Provide the (x, y) coordinate of the cell's center where the given text is located.  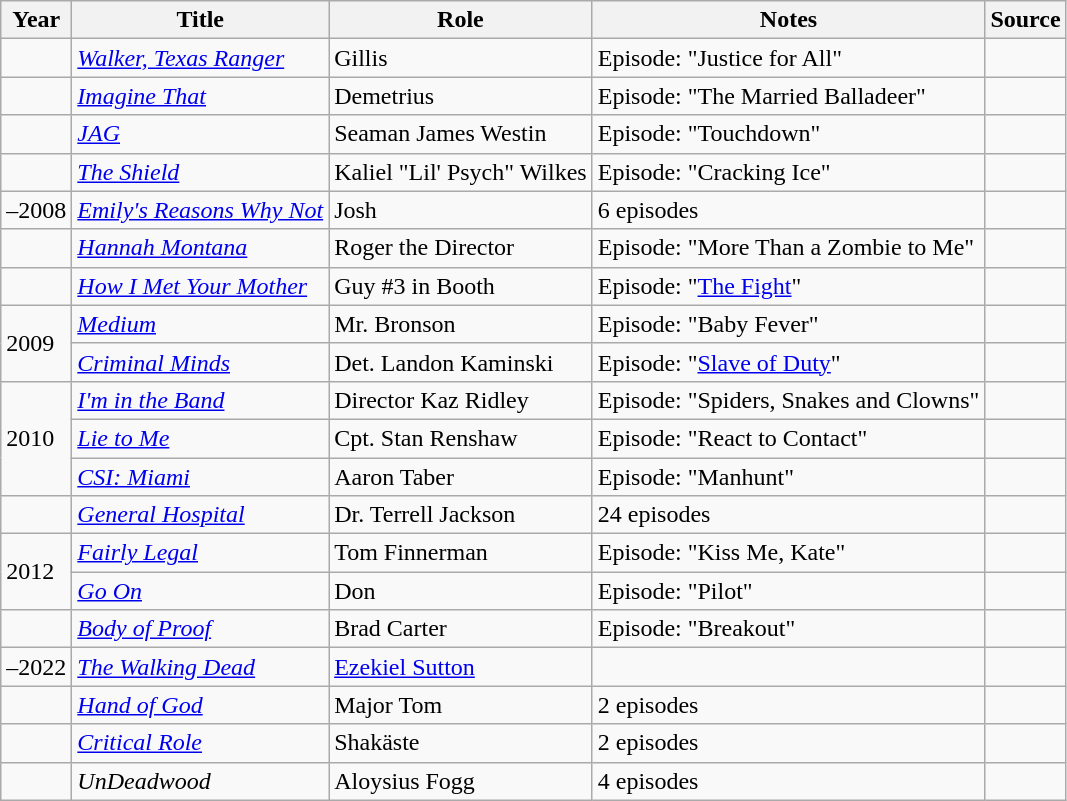
Episode: "The Fight" (788, 286)
24 episodes (788, 515)
Episode: "React to Contact" (788, 438)
Notes (788, 20)
Ezekiel Sutton (461, 667)
Det. Landon Kaminski (461, 362)
Shakäste (461, 743)
Episode: "Kiss Me, Kate" (788, 553)
Demetrius (461, 96)
Aaron Taber (461, 477)
–2008 (36, 210)
Role (461, 20)
Kaliel "Lil' Psych" Wilkes (461, 172)
The Walking Dead (200, 667)
Episode: "Spiders, Snakes and Clowns" (788, 400)
Title (200, 20)
Brad Carter (461, 629)
Dr. Terrell Jackson (461, 515)
2010 (36, 438)
Hannah Montana (200, 248)
–2022 (36, 667)
Source (1026, 20)
Josh (461, 210)
Year (36, 20)
Criminal Minds (200, 362)
Episode: "Cracking Ice" (788, 172)
Director Kaz Ridley (461, 400)
Fairly Legal (200, 553)
The Shield (200, 172)
Gillis (461, 58)
Episode: "Breakout" (788, 629)
General Hospital (200, 515)
Episode: "Justice for All" (788, 58)
Medium (200, 324)
Seaman James Westin (461, 134)
Imagine That (200, 96)
Guy #3 in Booth (461, 286)
4 episodes (788, 781)
Hand of God (200, 705)
Major Tom (461, 705)
Aloysius Fogg (461, 781)
2012 (36, 572)
Episode: "Manhunt" (788, 477)
Go On (200, 591)
I'm in the Band (200, 400)
CSI: Miami (200, 477)
6 episodes (788, 210)
Cpt. Stan Renshaw (461, 438)
Roger the Director (461, 248)
Lie to Me (200, 438)
JAG (200, 134)
Episode: "Touchdown" (788, 134)
Don (461, 591)
Episode: "The Married Balladeer" (788, 96)
Mr. Bronson (461, 324)
Tom Finnerman (461, 553)
Episode: "More Than a Zombie to Me" (788, 248)
How I Met Your Mother (200, 286)
Emily's Reasons Why Not (200, 210)
Walker, Texas Ranger (200, 58)
2009 (36, 343)
Episode: "Baby Fever" (788, 324)
Body of Proof (200, 629)
Episode: "Pilot" (788, 591)
Critical Role (200, 743)
Episode: "Slave of Duty" (788, 362)
UnDeadwood (200, 781)
